Find where the given text appears and provide that cell's center as [x, y] coordinate. 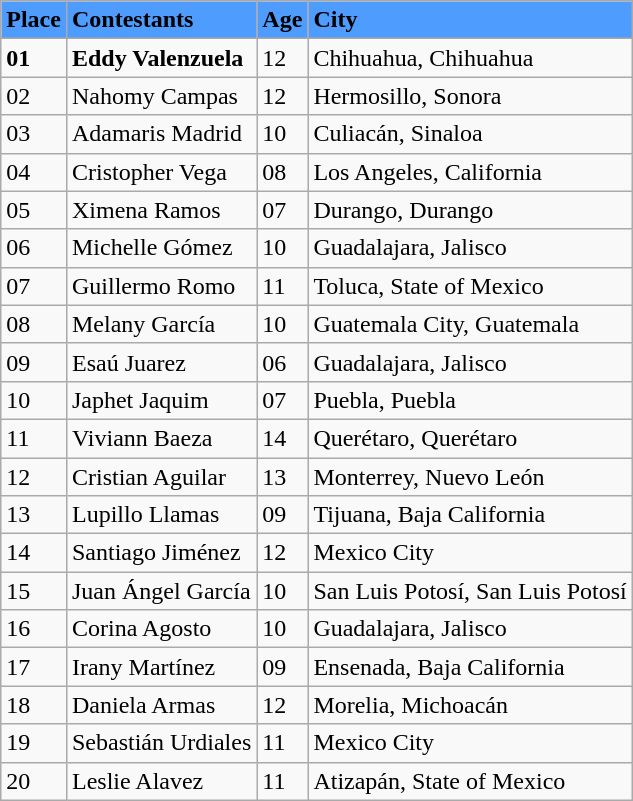
Juan Ángel García [161, 591]
19 [34, 743]
Contestants [161, 20]
Ximena Ramos [161, 210]
Adamaris Madrid [161, 134]
04 [34, 172]
Eddy Valenzuela [161, 58]
San Luis Potosí, San Luis Potosí [470, 591]
01 [34, 58]
03 [34, 134]
Japhet Jaquim [161, 400]
Ensenada, Baja California [470, 667]
Puebla, Puebla [470, 400]
Tijuana, Baja California [470, 515]
Toluca, State of Mexico [470, 286]
Monterrey, Nuevo León [470, 477]
Daniela Armas [161, 705]
Corina Agosto [161, 629]
Leslie Alavez [161, 781]
16 [34, 629]
Viviann Baeza [161, 438]
20 [34, 781]
Nahomy Campas [161, 96]
Cristian Aguilar [161, 477]
05 [34, 210]
City [470, 20]
Durango, Durango [470, 210]
Atizapán, State of Mexico [470, 781]
Age [282, 20]
Querétaro, Querétaro [470, 438]
Esaú Juarez [161, 362]
Sebastián Urdiales [161, 743]
Hermosillo, Sonora [470, 96]
15 [34, 591]
Michelle Gómez [161, 248]
Morelia, Michoacán [470, 705]
17 [34, 667]
Cristopher Vega [161, 172]
Place [34, 20]
Guatemala City, Guatemala [470, 324]
Los Angeles, California [470, 172]
18 [34, 705]
Guillermo Romo [161, 286]
Melany García [161, 324]
Irany Martínez [161, 667]
Chihuahua, Chihuahua [470, 58]
Culiacán, Sinaloa [470, 134]
02 [34, 96]
Santiago Jiménez [161, 553]
Lupillo Llamas [161, 515]
